Return the (x, y) coordinate for the center point of the cell that contains the specified text.  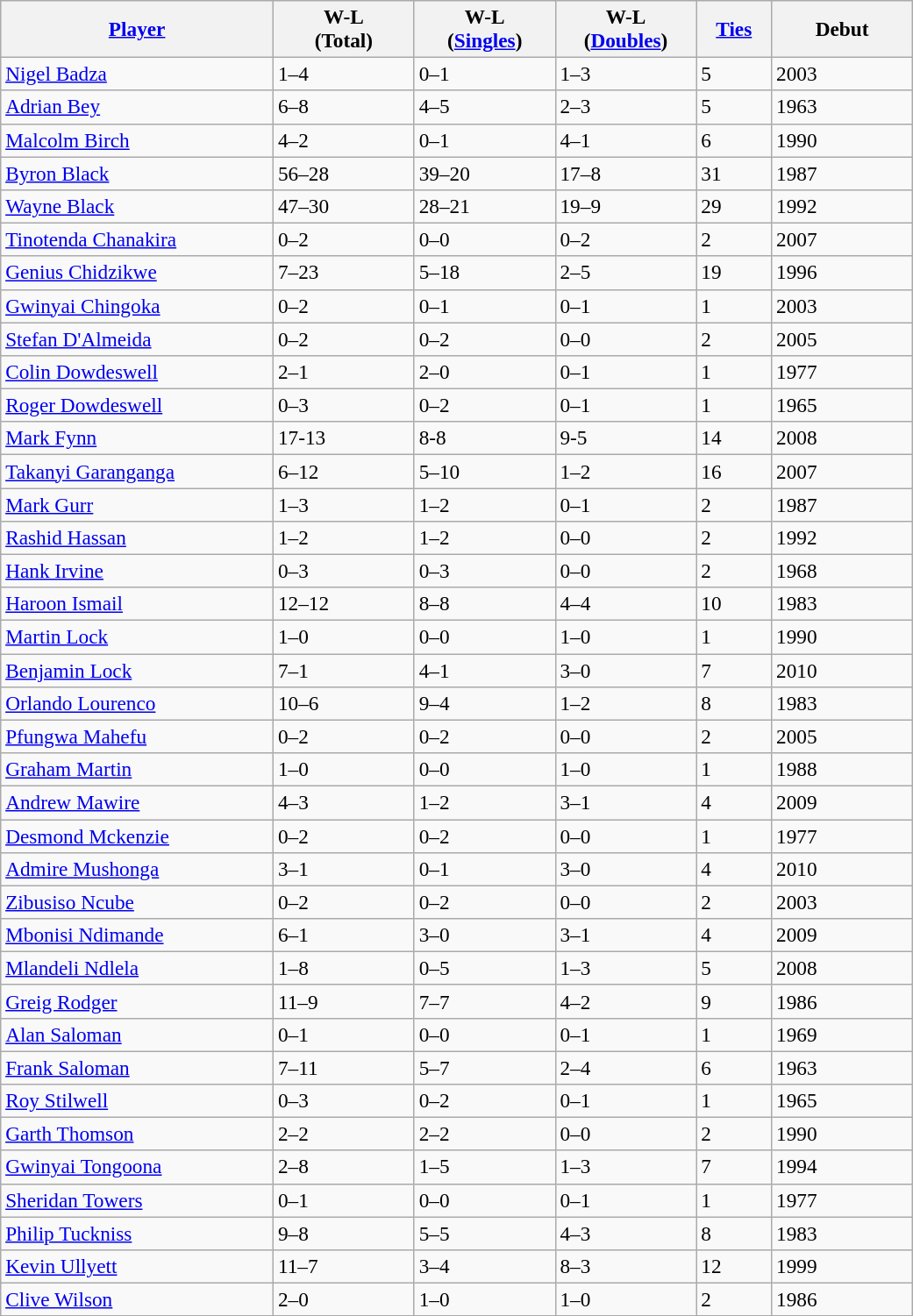
31 (734, 173)
56–28 (344, 173)
Gwinyai Tongoona (137, 1167)
Haroon Ismail (137, 604)
8–8 (484, 604)
8–3 (626, 1266)
1–4 (344, 74)
Mark Fynn (137, 438)
10 (734, 604)
8-8 (484, 438)
Genius Chidzikwe (137, 273)
Tinotenda Chanakira (137, 239)
12–12 (344, 604)
7–7 (484, 1001)
Clive Wilson (137, 1299)
7–1 (344, 670)
Ties (734, 28)
10–6 (344, 703)
11–9 (344, 1001)
17-13 (344, 438)
2–8 (344, 1167)
Roger Dowdeswell (137, 405)
Gwinyai Chingoka (137, 306)
12 (734, 1266)
2–3 (626, 107)
Frank Saloman (137, 1067)
Greig Rodger (137, 1001)
Malcolm Birch (137, 140)
Hank Irvine (137, 571)
W-L(Total) (344, 28)
4–5 (484, 107)
Sheridan Towers (137, 1200)
16 (734, 471)
Wayne Black (137, 206)
Rashid Hassan (137, 537)
Alan Saloman (137, 1035)
1999 (842, 1266)
5–7 (484, 1067)
Player (137, 28)
17–8 (626, 173)
Nigel Badza (137, 74)
29 (734, 206)
6–8 (344, 107)
Zibusiso Ncube (137, 902)
11–7 (344, 1266)
Graham Martin (137, 769)
Pfungwa Mahefu (137, 736)
7–11 (344, 1067)
Admire Mushonga (137, 869)
Desmond Mckenzie (137, 836)
0–5 (484, 968)
39–20 (484, 173)
2–1 (344, 372)
2–4 (626, 1067)
Debut (842, 28)
9-5 (626, 438)
Byron Black (137, 173)
Colin Dowdeswell (137, 372)
9–4 (484, 703)
2–5 (626, 273)
W-L(Doubles) (626, 28)
1968 (842, 571)
Mark Gurr (137, 504)
1–5 (484, 1167)
Andrew Mawire (137, 802)
Stefan D'Almeida (137, 338)
9 (734, 1001)
Mlandeli Ndlela (137, 968)
Adrian Bey (137, 107)
1994 (842, 1167)
Philip Tuckniss (137, 1233)
Martin Lock (137, 637)
19–9 (626, 206)
1988 (842, 769)
14 (734, 438)
1969 (842, 1035)
1996 (842, 273)
9–8 (344, 1233)
Kevin Ullyett (137, 1266)
6–12 (344, 471)
6–1 (344, 935)
5–5 (484, 1233)
3–4 (484, 1266)
Benjamin Lock (137, 670)
Takanyi Garanganga (137, 471)
28–21 (484, 206)
Mbonisi Ndimande (137, 935)
5–10 (484, 471)
Roy Stilwell (137, 1100)
47–30 (344, 206)
W-L(Singles) (484, 28)
19 (734, 273)
1–8 (344, 968)
Orlando Lourenco (137, 703)
4–4 (626, 604)
Garth Thomson (137, 1134)
7–23 (344, 273)
5–18 (484, 273)
